Capture the cell that displays the provided text and extract its (X, Y) central coordinate. 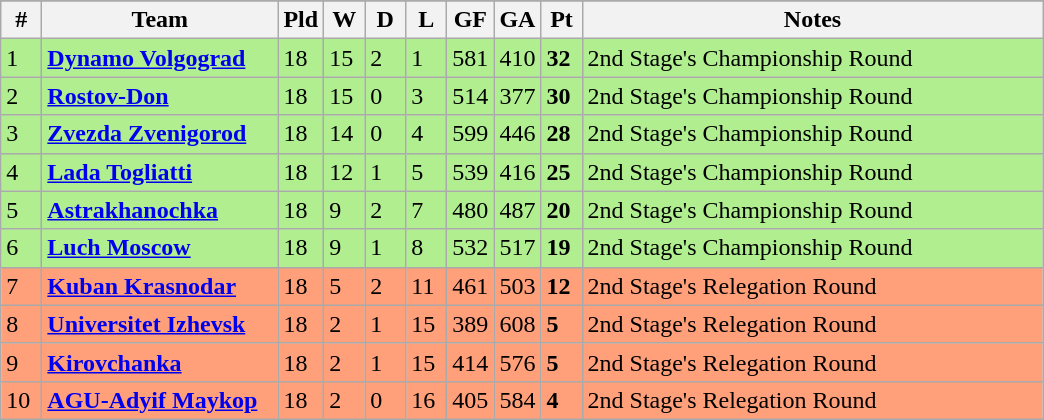
32 (562, 58)
# (22, 20)
Pld (301, 20)
581 (470, 58)
Dynamo Volgograd (160, 58)
Kuban Krasnodar (160, 286)
Universitet Izhevsk (160, 324)
Kirovchanka (160, 362)
GA (518, 20)
Rostov-Don (160, 96)
514 (470, 96)
405 (470, 400)
Pt (562, 20)
Notes (812, 20)
Luch Moscow (160, 248)
599 (470, 134)
446 (518, 134)
AGU-Adyif Maykop (160, 400)
377 (518, 96)
Astrakhanochka (160, 210)
487 (518, 210)
6 (22, 248)
10 (22, 400)
16 (426, 400)
584 (518, 400)
Zvezda Zvenigorod (160, 134)
480 (470, 210)
576 (518, 362)
L (426, 20)
389 (470, 324)
461 (470, 286)
539 (470, 172)
Lada Togliatti (160, 172)
20 (562, 210)
14 (344, 134)
608 (518, 324)
11 (426, 286)
GF (470, 20)
25 (562, 172)
532 (470, 248)
30 (562, 96)
414 (470, 362)
517 (518, 248)
28 (562, 134)
410 (518, 58)
19 (562, 248)
503 (518, 286)
Team (160, 20)
D (386, 20)
W (344, 20)
416 (518, 172)
